Identify which cell holds the provided text, then report its [x, y] central coordinate. 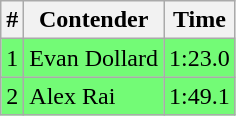
1:23.0 [200, 58]
# [12, 20]
1 [12, 58]
Alex Rai [94, 96]
Contender [94, 20]
Evan Dollard [94, 58]
1:49.1 [200, 96]
Time [200, 20]
2 [12, 96]
